Return [X, Y] of the center of cell containing provided text 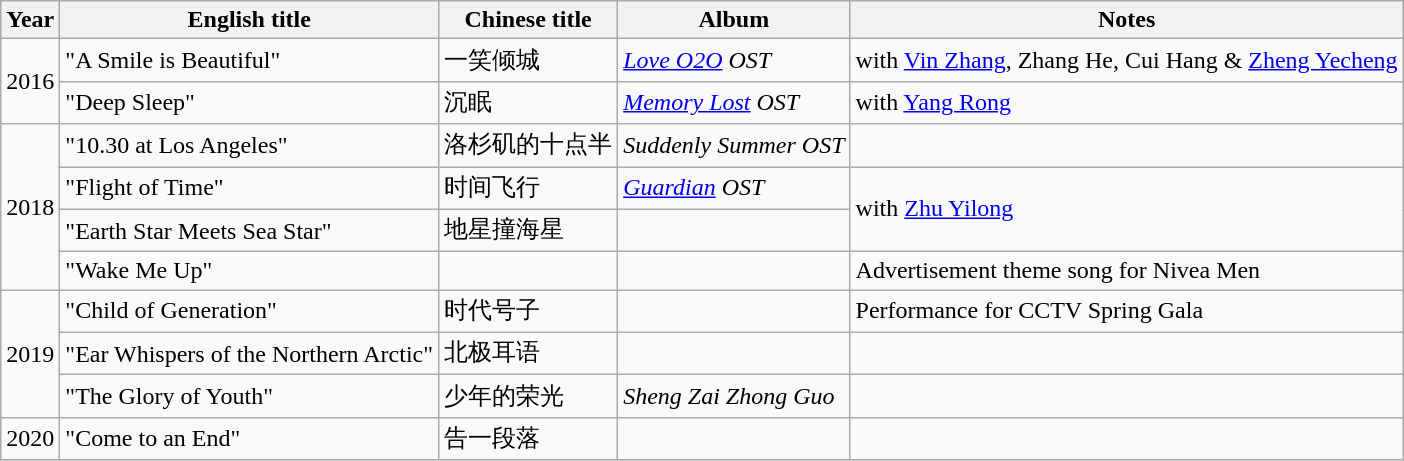
Sheng Zai Zhong Guo [734, 396]
"The Glory of Youth" [250, 396]
Advertisement theme song for Nivea Men [1126, 271]
with Zhu Yilong [1126, 208]
"Wake Me Up" [250, 271]
Year [30, 20]
一笑倾城 [528, 60]
"Earth Star Meets Sea Star" [250, 230]
"Come to an End" [250, 438]
2019 [30, 354]
2016 [30, 82]
地星撞海星 [528, 230]
Love O2O OST [734, 60]
"A Smile is Beautiful" [250, 60]
"Flight of Time" [250, 188]
Notes [1126, 20]
with Yang Rong [1126, 102]
时代号子 [528, 312]
with Vin Zhang, Zhang He, Cui Hang & Zheng Yecheng [1126, 60]
Performance for CCTV Spring Gala [1126, 312]
"Child of Generation" [250, 312]
Memory Lost OST [734, 102]
Chinese title [528, 20]
"10.30 at Los Angeles" [250, 146]
洛杉矶的十点半 [528, 146]
2020 [30, 438]
English title [250, 20]
少年的荣光 [528, 396]
告一段落 [528, 438]
2018 [30, 207]
"Ear Whispers of the Northern Arctic" [250, 354]
"Deep Sleep" [250, 102]
北极耳语 [528, 354]
Guardian OST [734, 188]
Album [734, 20]
Suddenly Summer OST [734, 146]
时间飞行 [528, 188]
沉眠 [528, 102]
